Return (x, y) of the center of cell containing provided text 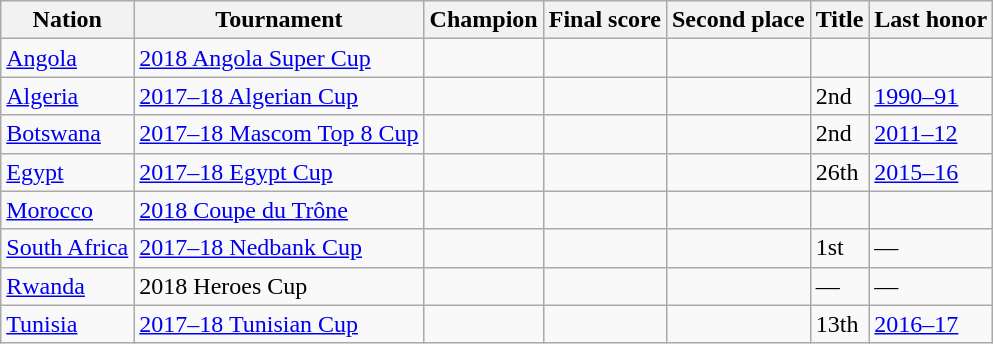
Egypt (68, 172)
Algeria (68, 96)
1st (840, 248)
2017–18 Egypt Cup (279, 172)
South Africa (68, 248)
Title (840, 20)
Angola (68, 58)
Morocco (68, 210)
2017–18 Tunisian Cup (279, 324)
2017–18 Mascom Top 8 Cup (279, 134)
13th (840, 324)
2017–18 Nedbank Cup (279, 248)
2018 Angola Super Cup (279, 58)
Botswana (68, 134)
Tournament (279, 20)
Rwanda (68, 286)
Last honor (931, 20)
Nation (68, 20)
2017–18 Algerian Cup (279, 96)
Champion (484, 20)
Second place (738, 20)
2015–16 (931, 172)
2016–17 (931, 324)
2018 Coupe du Trône (279, 210)
1990–91 (931, 96)
Final score (604, 20)
2018 Heroes Cup (279, 286)
2011–12 (931, 134)
Tunisia (68, 324)
26th (840, 172)
